Extract the (X, Y) coordinate from the center of the cell holding the provided text.  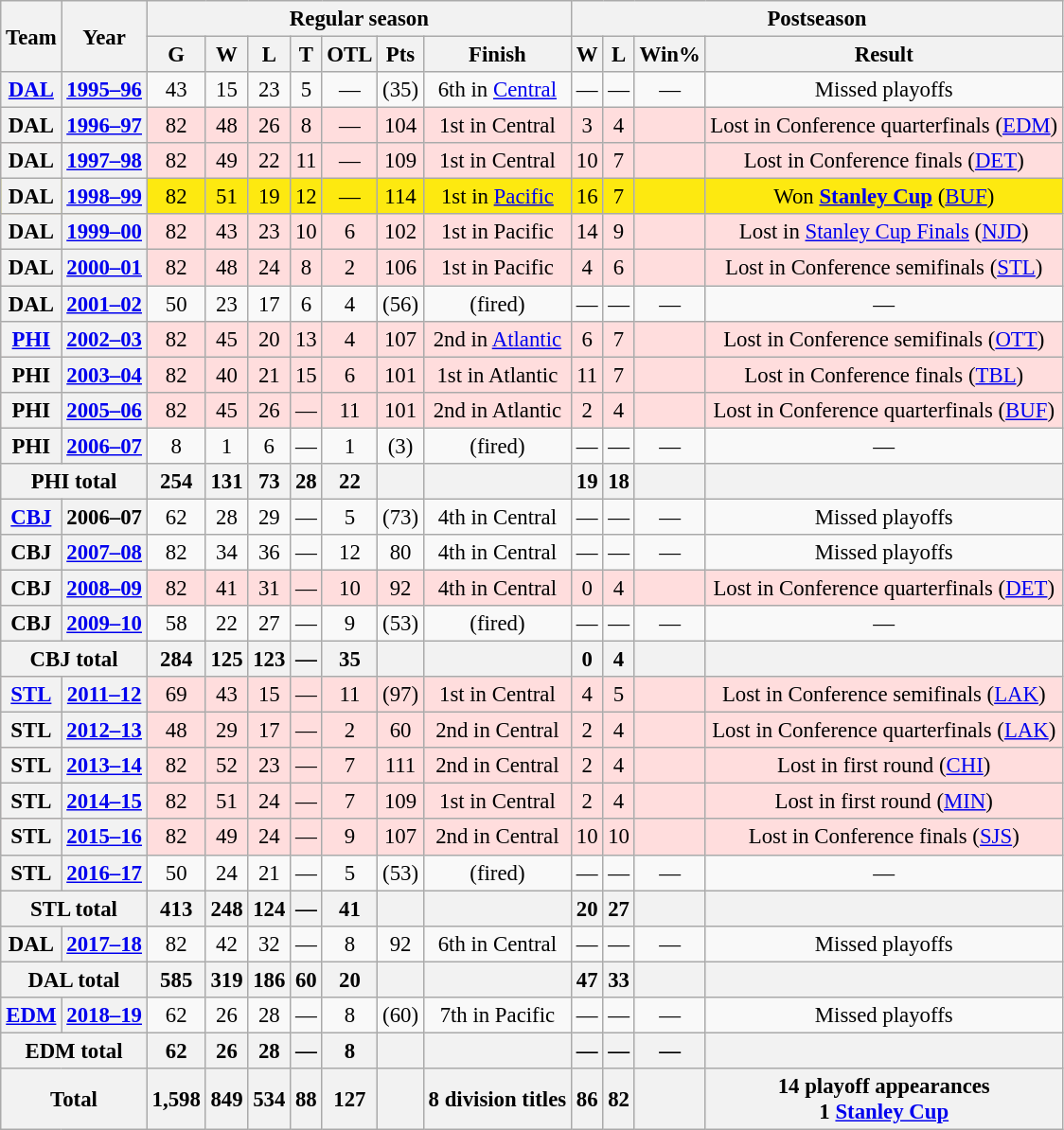
8 division titles (497, 1100)
Win% (670, 55)
Year (104, 36)
(97) (401, 695)
Lost in Conference quarterfinals (LAK) (884, 731)
106 (401, 268)
114 (401, 197)
2002–03 (104, 339)
1,598 (176, 1100)
52 (227, 766)
69 (176, 695)
131 (227, 482)
86 (587, 1100)
STL total (74, 909)
88 (307, 1100)
T (307, 55)
47 (587, 980)
18 (619, 482)
80 (401, 553)
2003–04 (104, 375)
104 (401, 126)
36 (269, 553)
(35) (401, 90)
Total (74, 1100)
Won Stanley Cup (BUF) (884, 197)
32 (269, 944)
CBJ total (74, 660)
124 (269, 909)
284 (176, 660)
1995–96 (104, 90)
2000–01 (104, 268)
2016–17 (104, 873)
Finish (497, 55)
13 (307, 339)
(56) (401, 304)
(73) (401, 517)
2007–08 (104, 553)
1998–99 (104, 197)
58 (176, 624)
123 (269, 660)
16 (587, 197)
Result (884, 55)
2013–14 (104, 766)
127 (350, 1100)
14 playoff appearances1 Stanley Cup (884, 1100)
413 (176, 909)
14 (587, 232)
2015–16 (104, 838)
2012–13 (104, 731)
Lost in Conference finals (TBL) (884, 375)
(3) (401, 446)
1997–98 (104, 161)
Lost in Conference semifinals (STL) (884, 268)
3 (587, 126)
248 (227, 909)
35 (350, 660)
111 (401, 766)
585 (176, 980)
2011–12 (104, 695)
Lost in Conference quarterfinals (BUF) (884, 410)
OTL (350, 55)
34 (227, 553)
Pts (401, 55)
Regular season (359, 19)
1996–97 (104, 126)
7th in Pacific (497, 1015)
Lost in Conference semifinals (LAK) (884, 695)
31 (269, 588)
Lost in Conference finals (SJS) (884, 838)
186 (269, 980)
PHI total (74, 482)
Lost in Conference semifinals (OTT) (884, 339)
Lost in first round (MIN) (884, 802)
EDM total (74, 1051)
102 (401, 232)
40 (227, 375)
254 (176, 482)
EDM (31, 1015)
2009–10 (104, 624)
DAL total (74, 980)
33 (619, 980)
Postseason (816, 19)
1st in Atlantic (497, 375)
(60) (401, 1015)
319 (227, 980)
Lost in Stanley Cup Finals (NJD) (884, 232)
Lost in Conference quarterfinals (EDM) (884, 126)
2017–18 (104, 944)
2014–15 (104, 802)
Lost in first round (CHI) (884, 766)
125 (227, 660)
1999–00 (104, 232)
G (176, 55)
2005–06 (104, 410)
2008–09 (104, 588)
849 (227, 1100)
Team (31, 36)
42 (227, 944)
534 (269, 1100)
2001–02 (104, 304)
Lost in Conference quarterfinals (DET) (884, 588)
2018–19 (104, 1015)
Lost in Conference finals (DET) (884, 161)
73 (269, 482)
